Extract the [X, Y] coordinate from the center of the cell holding the provided text.  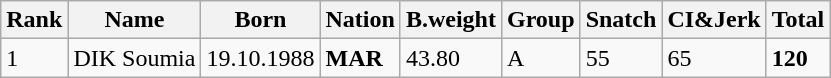
B.weight [450, 20]
Nation [360, 20]
Name [134, 20]
DIK Soumia [134, 58]
Rank [34, 20]
Born [260, 20]
MAR [360, 58]
43.80 [450, 58]
A [540, 58]
Group [540, 20]
55 [621, 58]
Snatch [621, 20]
19.10.1988 [260, 58]
1 [34, 58]
65 [714, 58]
Total [798, 20]
CI&Jerk [714, 20]
120 [798, 58]
